Detect which cell encompasses the target text, then output its [x, y] center coordinate. 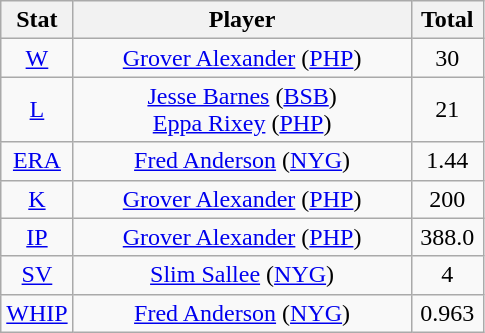
SV [37, 275]
30 [447, 58]
4 [447, 275]
Total [447, 20]
200 [447, 199]
388.0 [447, 237]
Player [242, 20]
0.963 [447, 313]
ERA [37, 161]
K [37, 199]
W [37, 58]
1.44 [447, 161]
Jesse Barnes (BSB)Eppa Rixey (PHP) [242, 110]
21 [447, 110]
Slim Sallee (NYG) [242, 275]
L [37, 110]
Stat [37, 20]
IP [37, 237]
WHIP [37, 313]
